Pinpoint the cell where the given text exists, returning its [X, Y] midpoint coordinate. 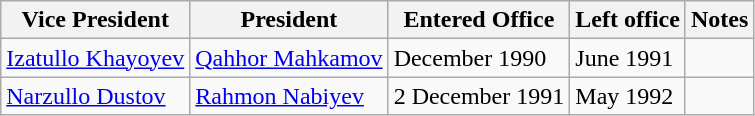
Izatullo Khayoyev [96, 58]
Notes [719, 20]
2 December 1991 [479, 96]
Entered Office [479, 20]
Vice President [96, 20]
June 1991 [628, 58]
May 1992 [628, 96]
Narzullo Dustov [96, 96]
Rahmon Nabiyev [289, 96]
Qahhor Mahkamov [289, 58]
December 1990 [479, 58]
President [289, 20]
Left office [628, 20]
